Locate the cell with the specified text and output its (x, y) center coordinate. 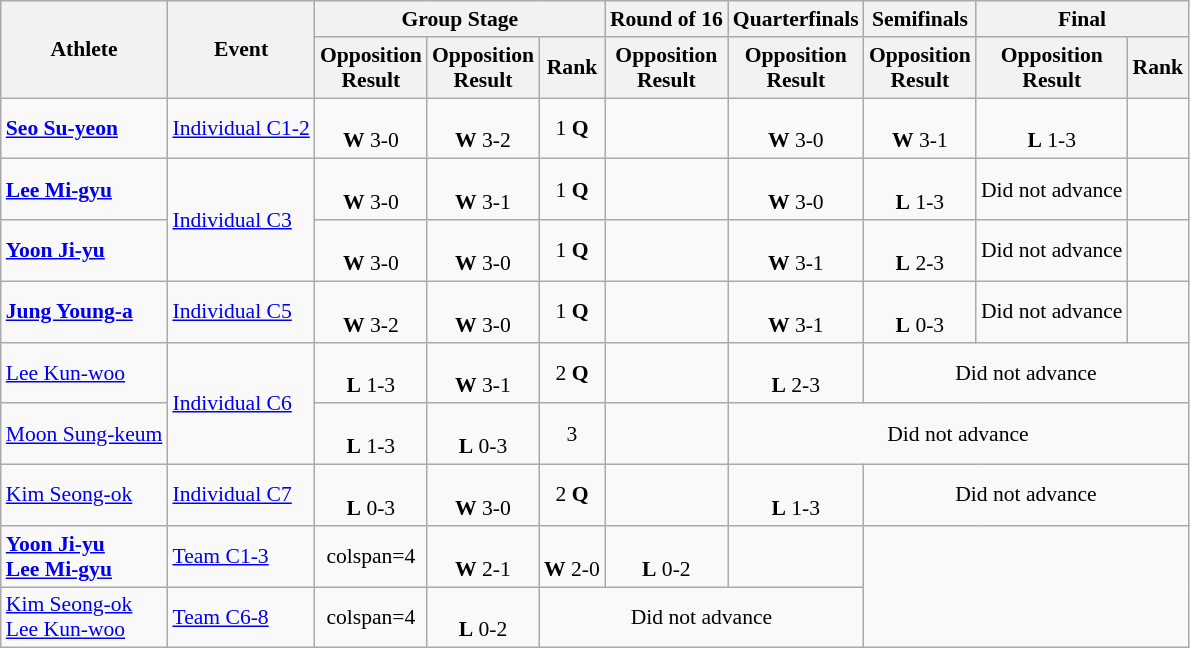
Event (240, 50)
Individual C1-2 (240, 128)
Lee Kun-woo (84, 372)
Athlete (84, 50)
Kim Seong-okLee Kun-woo (84, 618)
Yoon Ji-yu (84, 250)
Group Stage (460, 19)
Individual C3 (240, 220)
Lee Mi-gyu (84, 190)
Team C6-8 (240, 618)
Team C1-3 (240, 556)
Final (1082, 19)
Quarterfinals (796, 19)
3 (572, 434)
Seo Su-yeon (84, 128)
Yoon Ji-yuLee Mi-gyu (84, 556)
W 2-1 (483, 556)
Individual C5 (240, 312)
Moon Sung-keum (84, 434)
Individual C6 (240, 403)
W 2-0 (572, 556)
Individual C7 (240, 496)
Kim Seong-ok (84, 496)
Semifinals (920, 19)
Round of 16 (666, 19)
Jung Young-a (84, 312)
